Find where the given text appears and provide that cell's center as [x, y] coordinate. 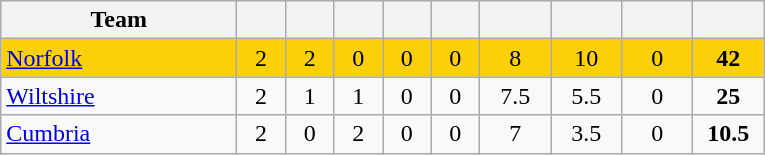
42 [728, 58]
3.5 [586, 134]
Wiltshire [119, 96]
Cumbria [119, 134]
8 [516, 58]
Team [119, 20]
10 [586, 58]
5.5 [586, 96]
10.5 [728, 134]
25 [728, 96]
7 [516, 134]
7.5 [516, 96]
Norfolk [119, 58]
